Capture the cell that displays the provided text and extract its (x, y) central coordinate. 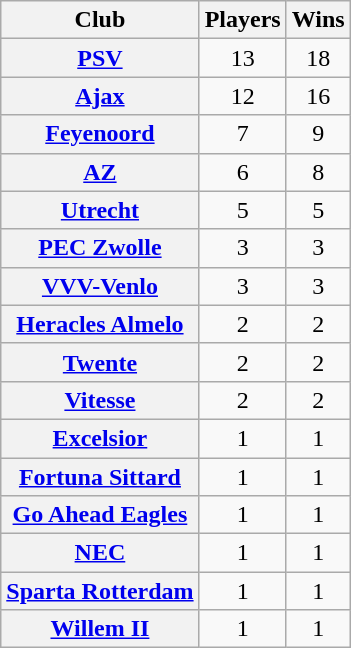
6 (242, 172)
Utrecht (100, 210)
Feyenoord (100, 134)
12 (242, 96)
9 (318, 134)
Excelsior (100, 438)
NEC (100, 553)
Go Ahead Eagles (100, 515)
Players (242, 20)
8 (318, 172)
Fortuna Sittard (100, 477)
Willem II (100, 629)
Vitesse (100, 400)
PEC Zwolle (100, 248)
Ajax (100, 96)
Heracles Almelo (100, 324)
Sparta Rotterdam (100, 591)
VVV-Venlo (100, 286)
Twente (100, 362)
16 (318, 96)
Club (100, 20)
AZ (100, 172)
18 (318, 58)
Wins (318, 20)
7 (242, 134)
13 (242, 58)
PSV (100, 58)
